Extract the [x, y] coordinate from the center of the cell holding the provided text.  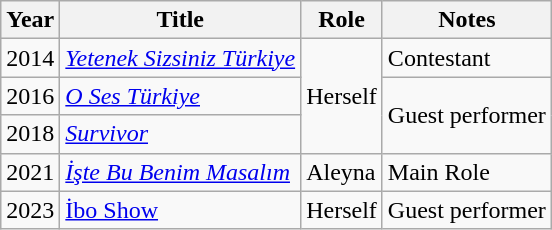
Aleyna [342, 172]
Yetenek Sizsiniz Türkiye [180, 58]
2021 [30, 172]
Survivor [180, 134]
2018 [30, 134]
Title [180, 20]
2014 [30, 58]
Role [342, 20]
Contestant [466, 58]
2016 [30, 96]
Main Role [466, 172]
O Ses Türkiye [180, 96]
Notes [466, 20]
İşte Bu Benim Masalım [180, 172]
Year [30, 20]
2023 [30, 210]
İbo Show [180, 210]
